Determine the (X, Y) coordinate at the center of the cell enclosing the given text.  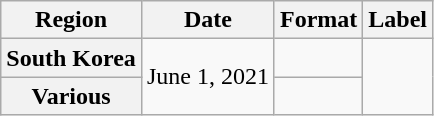
June 1, 2021 (208, 77)
Label (398, 20)
Various (72, 96)
Format (318, 20)
Date (208, 20)
South Korea (72, 58)
Region (72, 20)
